Provide the (X, Y) coordinate of the cell's center where the given text is located.  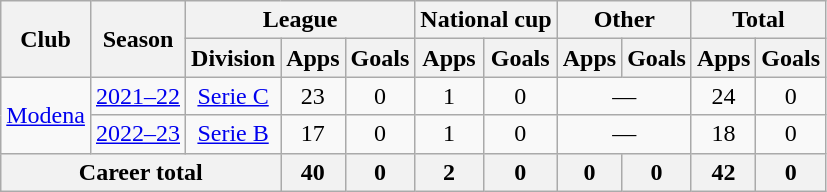
Season (138, 39)
Total (758, 20)
2022–23 (138, 134)
18 (723, 134)
42 (723, 172)
2021–22 (138, 96)
24 (723, 96)
17 (313, 134)
Club (46, 39)
National cup (486, 20)
Career total (141, 172)
Serie B (234, 134)
Serie C (234, 96)
League (300, 20)
Other (624, 20)
Division (234, 58)
Modena (46, 115)
40 (313, 172)
2 (449, 172)
23 (313, 96)
